Provide the (x, y) coordinate of the cell's center where the given text is located.  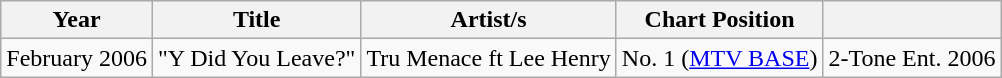
No. 1 (MTV BASE) (720, 58)
Year (77, 20)
February 2006 (77, 58)
Artist/s (488, 20)
2-Tone Ent. 2006 (912, 58)
Title (256, 20)
Tru Menace ft Lee Henry (488, 58)
"Y Did You Leave?" (256, 58)
Chart Position (720, 20)
